Return (X, Y) of the center of cell containing provided text 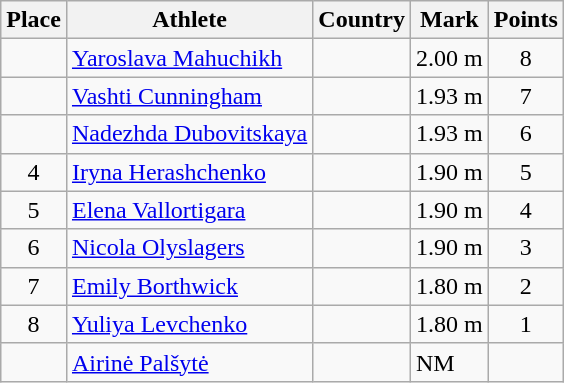
Emily Borthwick (189, 286)
Iryna Herashchenko (189, 172)
Mark (450, 20)
Yaroslava Mahuchikh (189, 58)
Airinė Palšytė (189, 362)
Vashti Cunningham (189, 96)
Athlete (189, 20)
2 (526, 286)
3 (526, 248)
Nadezhda Dubovitskaya (189, 134)
Country (362, 20)
1 (526, 324)
Points (526, 20)
Nicola Olyslagers (189, 248)
Elena Vallortigara (189, 210)
2.00 m (450, 58)
NM (450, 362)
Place (34, 20)
Yuliya Levchenko (189, 324)
